Pinpoint the cell where the given text exists, returning its (x, y) midpoint coordinate. 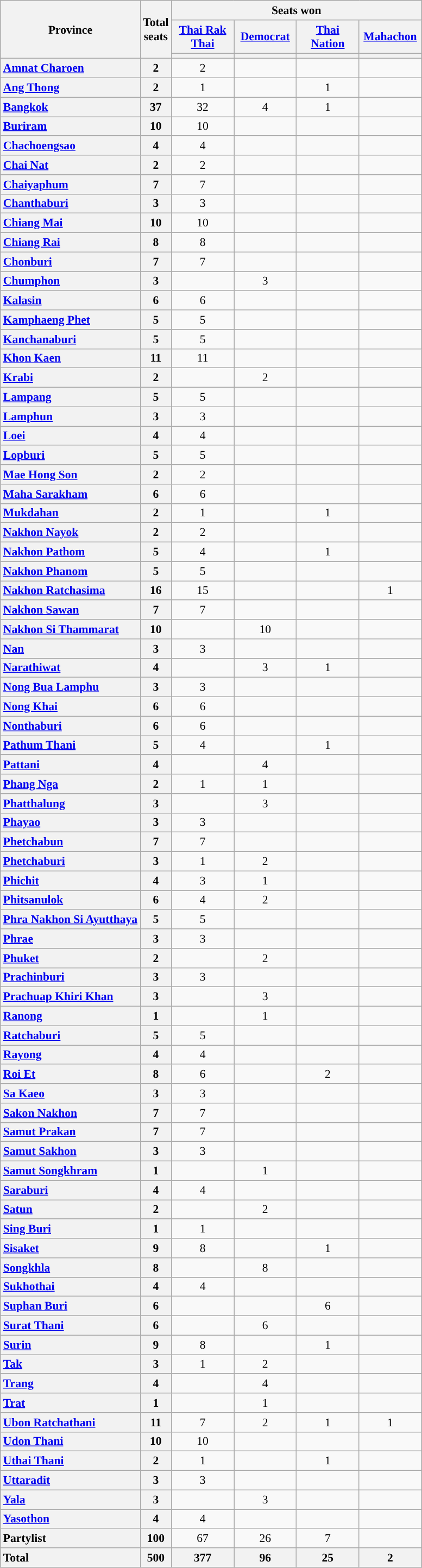
Uthai Thani (71, 1461)
Tak (71, 1364)
Sing Buri (71, 1229)
Chachoengsao (71, 146)
25 (328, 1558)
96 (265, 1558)
Mahachon (390, 37)
Uttaradit (71, 1481)
Chaiyaphum (71, 185)
Roi Et (71, 1074)
Phichit (71, 881)
Samut Songkhram (71, 1171)
Samut Prakan (71, 1132)
Chonburi (71, 262)
Phayao (71, 823)
67 (203, 1539)
Surin (71, 1345)
Sisaket (71, 1248)
Bangkok (71, 107)
Amnat Charoen (71, 68)
Ang Thong (71, 88)
Nakhon Sawan (71, 610)
Pathum Thani (71, 745)
Trat (71, 1403)
Lopburi (71, 456)
Kamphaeng Phet (71, 320)
Yala (71, 1500)
Krabi (71, 378)
Chumphon (71, 281)
Thai Nation (328, 37)
Seats won (297, 10)
Phuket (71, 958)
Ratchaburi (71, 1035)
Thai Rak Thai (203, 37)
Chai Nat (71, 165)
Partylist (71, 1539)
26 (265, 1539)
Chiang Mai (71, 223)
Pattani (71, 765)
500 (155, 1558)
100 (155, 1539)
Prachinburi (71, 977)
Phra Nakhon Si Ayutthaya (71, 920)
Province (71, 29)
Nakhon Nayok (71, 533)
Rayong (71, 1055)
Sa Kaeo (71, 1093)
32 (203, 107)
Lamphun (71, 416)
Totalseats (155, 29)
Total (71, 1558)
Suphan Buri (71, 1306)
Trang (71, 1384)
Phrae (71, 939)
Mukdahan (71, 513)
Kanchanaburi (71, 339)
Udon Thani (71, 1441)
Khon Kaen (71, 358)
Sakon Nakhon (71, 1113)
Phang Nga (71, 784)
Nakhon Pathom (71, 552)
Songkhla (71, 1268)
Nakhon Ratchasima (71, 591)
Prachuap Khiri Khan (71, 997)
Mae Hong Son (71, 475)
15 (203, 591)
Phetchaburi (71, 862)
Lampang (71, 397)
Yasothon (71, 1519)
Phatthalung (71, 804)
Maha Sarakham (71, 494)
Loei (71, 436)
Nakhon Si Thammarat (71, 629)
Nan (71, 649)
Samut Sakhon (71, 1152)
Ubon Ratchathani (71, 1422)
Nong Khai (71, 707)
Nakhon Phanom (71, 571)
Ranong (71, 1016)
Phetchabun (71, 842)
Nonthaburi (71, 726)
16 (155, 591)
Phitsanulok (71, 900)
Sukhothai (71, 1287)
Surat Thani (71, 1326)
37 (155, 107)
Buriram (71, 127)
Satun (71, 1210)
Kalasin (71, 301)
Narathiwat (71, 668)
Nong Bua Lamphu (71, 687)
Saraburi (71, 1190)
377 (203, 1558)
Chanthaburi (71, 204)
Democrat (265, 37)
Chiang Rai (71, 243)
